Pinpoint the cell where the given text exists, returning its (X, Y) midpoint coordinate. 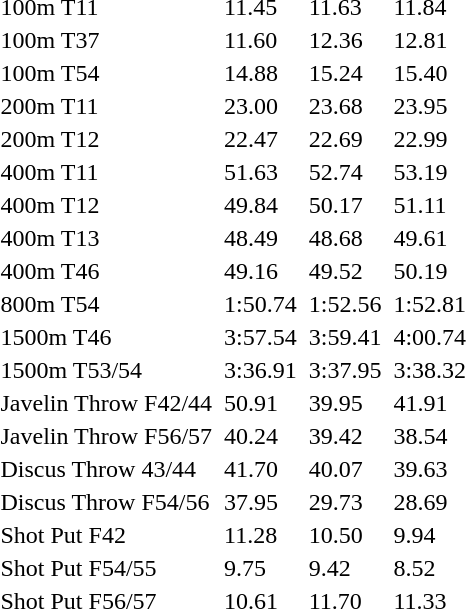
39.95 (345, 403)
23.00 (261, 106)
51.63 (261, 172)
15.24 (345, 73)
3:59.41 (345, 337)
10.50 (345, 535)
29.73 (345, 502)
49.52 (345, 271)
11.60 (261, 40)
52.74 (345, 172)
23.68 (345, 106)
3:36.91 (261, 370)
11.28 (261, 535)
12.36 (345, 40)
49.16 (261, 271)
1:52.56 (345, 304)
41.70 (261, 469)
37.95 (261, 502)
3:57.54 (261, 337)
1:50.74 (261, 304)
9.42 (345, 568)
48.68 (345, 238)
14.88 (261, 73)
49.84 (261, 205)
40.24 (261, 436)
3:37.95 (345, 370)
50.17 (345, 205)
22.69 (345, 139)
22.47 (261, 139)
40.07 (345, 469)
39.42 (345, 436)
9.75 (261, 568)
50.91 (261, 403)
48.49 (261, 238)
